Extract the [X, Y] coordinate from the center of the cell holding the provided text.  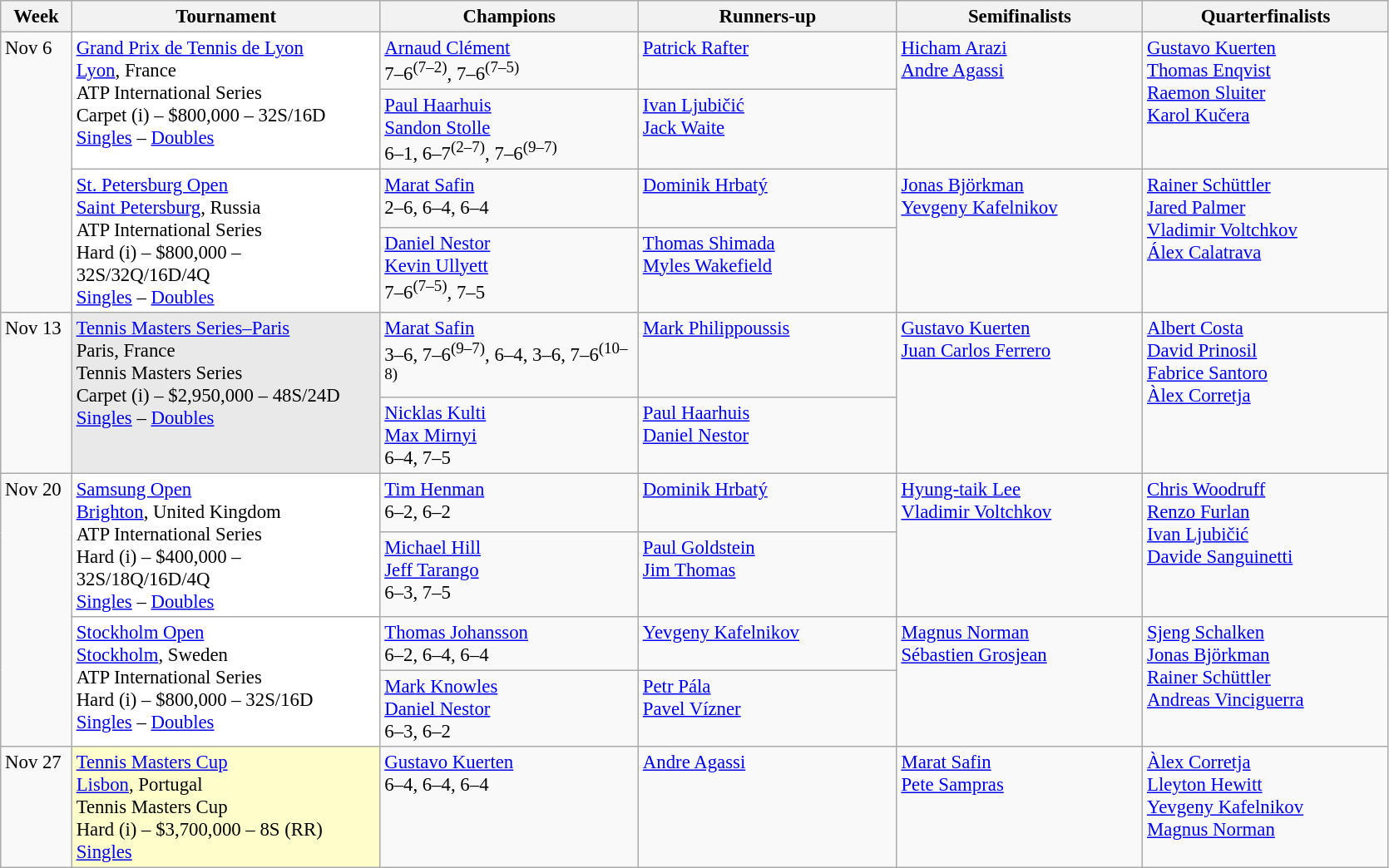
Gustavo Kuerten Thomas Enqvist Raemon Sluiter Karol Kučera [1266, 101]
Gustavo Kuerten6–4, 6–4, 6–4 [509, 807]
Patrick Rafter [769, 62]
Petr Pála Pavel Vízner [769, 708]
Daniel Nestor Kevin Ullyett7–6(7–5), 7–5 [509, 269]
Nov 6 [37, 173]
Jonas Björkman Yevgeny Kafelnikov [1020, 241]
Arnaud Clément7–6(7–2), 7–6(7–5) [509, 62]
Rainer Schüttler Jared Palmer Vladimir Voltchkov Álex Calatrava [1266, 241]
Runners-up [769, 17]
Tennis Masters Series–Paris Paris, FranceTennis Masters SeriesCarpet (i) – $2,950,000 – 48S/24DSingles – Doubles [226, 392]
Nov 27 [37, 807]
Thomas Johansson6–2, 6–4, 6–4 [509, 644]
Nov 13 [37, 392]
Quarterfinalists [1266, 17]
Mark Philippoussis [769, 354]
Tournament [226, 17]
Marat Safin3–6, 7–6(9–7), 6–4, 3–6, 7–6(10–8) [509, 354]
Mark Knowles Daniel Nestor6–3, 6–2 [509, 708]
Marat Safin2–6, 6–4, 6–4 [509, 198]
Champions [509, 17]
St. Petersburg Open Saint Petersburg, RussiaATP International SeriesHard (i) – $800,000 – 32S/32Q/16D/4QSingles – Doubles [226, 241]
Marat Safin Pete Sampras [1020, 807]
Grand Prix de Tennis de Lyon Lyon, FranceATP International SeriesCarpet (i) – $800,000 – 32S/16DSingles – Doubles [226, 101]
Stockholm Open Stockholm, SwedenATP International SeriesHard (i) – $800,000 – 32S/16DSingles – Doubles [226, 681]
Tennis Masters Cup Lisbon, PortugalTennis Masters CupHard (i) – $3,700,000 – 8S (RR)Singles [226, 807]
Samsung Open Brighton, United KingdomATP International SeriesHard (i) – $400,000 – 32S/18Q/16D/4QSingles – Doubles [226, 545]
Hicham Arazi Andre Agassi [1020, 101]
Thomas Shimada Myles Wakefield [769, 269]
Gustavo Kuerten Juan Carlos Ferrero [1020, 392]
Nov 20 [37, 610]
Ivan Ljubičić Jack Waite [769, 130]
Tim Henman6–2, 6–2 [509, 502]
Albert Costa David Prinosil Fabrice Santoro Àlex Corretja [1266, 392]
Chris Woodruff Renzo Furlan Ivan Ljubičić Davide Sanguinetti [1266, 545]
Sjeng Schalken Jonas Björkman Rainer Schüttler Andreas Vinciguerra [1266, 681]
Week [37, 17]
Hyung-taik Lee Vladimir Voltchkov [1020, 545]
Michael Hill Jeff Tarango6–3, 7–5 [509, 574]
Paul Haarhuis Daniel Nestor [769, 435]
Semifinalists [1020, 17]
Yevgeny Kafelnikov [769, 644]
Magnus Norman Sébastien Grosjean [1020, 681]
Paul Haarhuis Sandon Stolle6–1, 6–7(2–7), 7–6(9–7) [509, 130]
Andre Agassi [769, 807]
Àlex Corretja Lleyton Hewitt Yevgeny Kafelnikov Magnus Norman [1266, 807]
Paul Goldstein Jim Thomas [769, 574]
Nicklas Kulti Max Mirnyi6–4, 7–5 [509, 435]
